Capture the cell that displays the provided text and extract its (x, y) central coordinate. 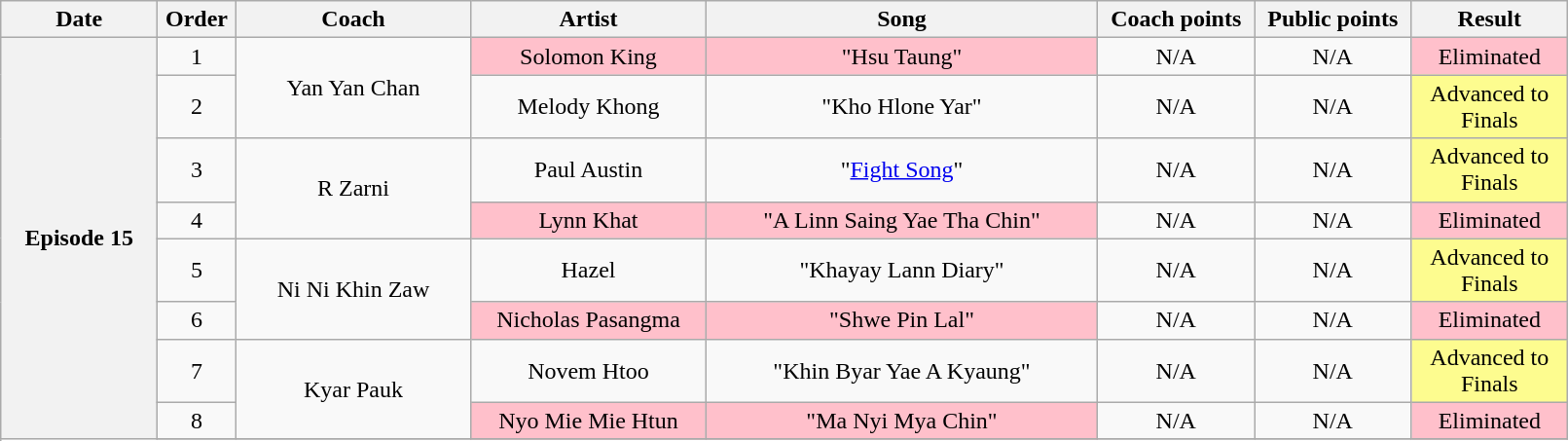
Order (197, 19)
"Khin Byar Yae A Kyaung" (901, 370)
Paul Austin (589, 169)
"Fight Song" (901, 169)
"Kho Hlone Yar" (901, 107)
Nicholas Pasangma (589, 320)
Song (901, 19)
Date (80, 19)
Nyo Mie Mie Htun (589, 421)
Artist (589, 19)
8 (197, 421)
Yan Yan Chan (353, 88)
Episode 15 (80, 239)
R Zarni (353, 189)
Kyar Pauk (353, 389)
"Shwe Pin Lal" (901, 320)
Result (1489, 19)
7 (197, 370)
Hazel (589, 271)
6 (197, 320)
"A Linn Saing Yae Tha Chin" (901, 220)
Solomon King (589, 56)
Coach (353, 19)
5 (197, 271)
Lynn Khat (589, 220)
1 (197, 56)
Ni Ni Khin Zaw (353, 288)
2 (197, 107)
"Khayay Lann Diary" (901, 271)
4 (197, 220)
Coach points (1176, 19)
"Hsu Taung" (901, 56)
"Ma Nyi Mya Chin" (901, 421)
3 (197, 169)
Melody Khong (589, 107)
Public points (1333, 19)
Novem Htoo (589, 370)
